Pinpoint the cell where the given text exists, returning its [x, y] midpoint coordinate. 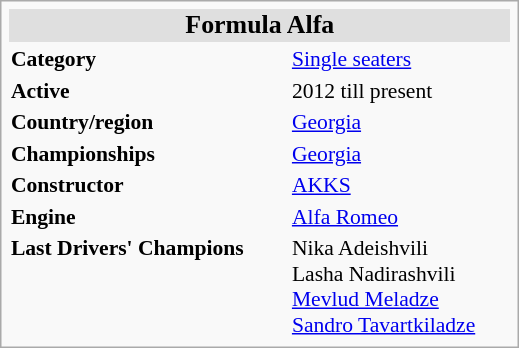
AKKS [400, 185]
Last Drivers' Champions [148, 286]
Single seaters [400, 59]
Championships [148, 153]
2012 till present [400, 90]
Formula Alfa [260, 26]
Engine [148, 216]
Nika Adeishvili Lasha Nadirashvili Mevlud Meladze Sandro Tavartkiladze [400, 286]
Category [148, 59]
Constructor [148, 185]
Country/region [148, 122]
Active [148, 90]
Alfa Romeo [400, 216]
